Detect which cell encompasses the target text, then output its [x, y] center coordinate. 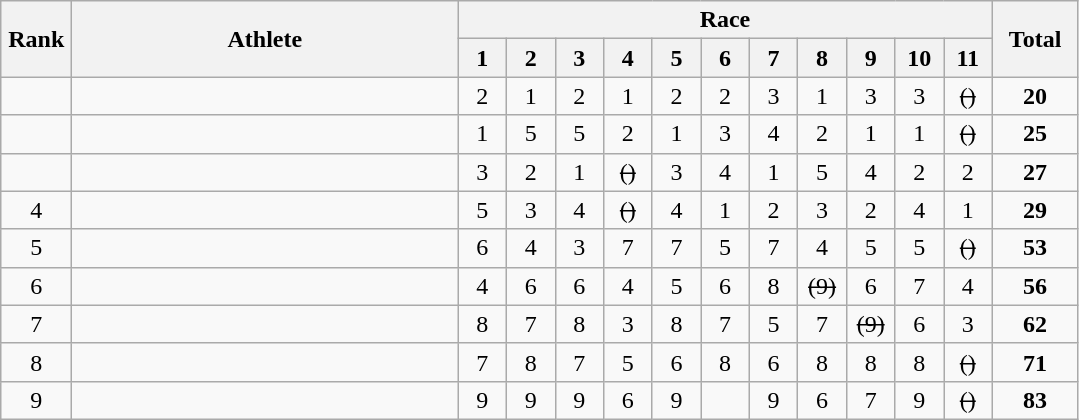
56 [1035, 286]
20 [1035, 96]
Athlete [265, 39]
Race [725, 20]
62 [1035, 324]
Total [1035, 39]
Rank [36, 39]
71 [1035, 362]
11 [968, 58]
10 [920, 58]
25 [1035, 134]
29 [1035, 210]
27 [1035, 172]
83 [1035, 400]
53 [1035, 248]
